Return [x, y] of the center of cell containing provided text 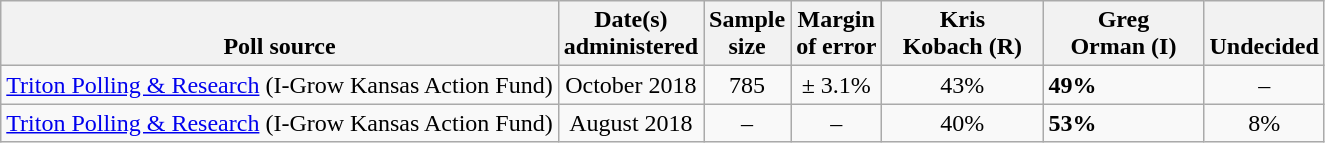
Undecided [1264, 34]
± 3.1% [836, 85]
785 [748, 85]
43% [962, 85]
49% [1124, 85]
KrisKobach (R) [962, 34]
Poll source [280, 34]
53% [1124, 123]
October 2018 [630, 85]
Samplesize [748, 34]
40% [962, 123]
Date(s)administered [630, 34]
Marginof error [836, 34]
GregOrman (I) [1124, 34]
August 2018 [630, 123]
8% [1264, 123]
